Return (x, y) of the center of cell containing provided text 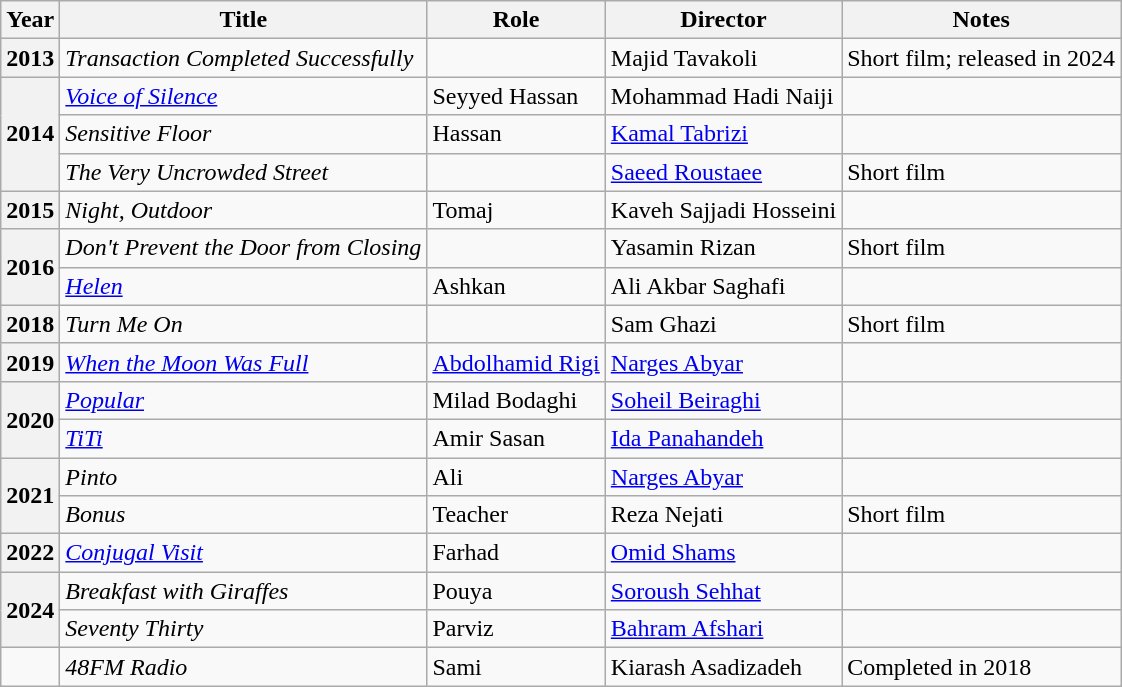
Helen (244, 286)
Hassan (516, 134)
Transaction Completed Successfully (244, 58)
2015 (30, 210)
Sami (516, 667)
Night, Outdoor (244, 210)
2022 (30, 553)
Omid Shams (723, 553)
Mohammad Hadi Naiji (723, 96)
Pouya (516, 591)
Seyyed Hassan (516, 96)
Kamal Tabrizi (723, 134)
Turn Me On (244, 324)
TiTi (244, 438)
2018 (30, 324)
Ida Panahandeh (723, 438)
Saeed Roustaee (723, 172)
Bonus (244, 515)
48FM Radio (244, 667)
2014 (30, 134)
Popular (244, 400)
2016 (30, 267)
Year (30, 20)
Ali Akbar Saghafi (723, 286)
Conjugal Visit (244, 553)
2024 (30, 610)
Voice of Silence (244, 96)
Bahram Afshari (723, 629)
Milad Bodaghi (516, 400)
Kiarash Asadizadeh (723, 667)
Completed in 2018 (982, 667)
Pinto (244, 477)
Role (516, 20)
Teacher (516, 515)
2013 (30, 58)
The Very Uncrowded Street (244, 172)
Parviz (516, 629)
Notes (982, 20)
Abdolhamid Rigi (516, 362)
2019 (30, 362)
Soroush Sehhat (723, 591)
2020 (30, 419)
Title (244, 20)
Majid Tavakoli (723, 58)
Tomaj (516, 210)
Short film; released in 2024 (982, 58)
Director (723, 20)
Seventy Thirty (244, 629)
Ali (516, 477)
Amir Sasan (516, 438)
Yasamin Rizan (723, 248)
Don't Prevent the Door from Closing (244, 248)
Soheil Beiraghi (723, 400)
2021 (30, 496)
Ashkan (516, 286)
Breakfast with Giraffes (244, 591)
Sensitive Floor (244, 134)
Kaveh Sajjadi Hosseini (723, 210)
Reza Nejati (723, 515)
Farhad (516, 553)
Sam Ghazi (723, 324)
When the Moon Was Full (244, 362)
